Search for the cell housing the specified text and yield its [x, y] center coordinate. 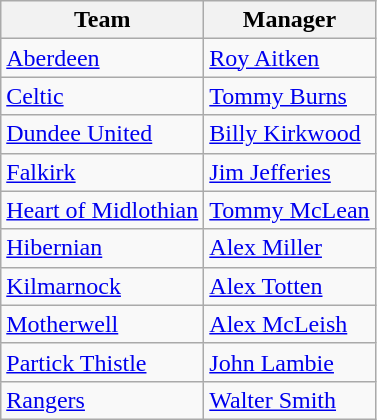
Tommy Burns [290, 96]
Walter Smith [290, 400]
Rangers [102, 400]
Kilmarnock [102, 286]
Alex McLeish [290, 324]
John Lambie [290, 362]
Roy Aitken [290, 58]
Partick Thistle [102, 362]
Hibernian [102, 248]
Tommy McLean [290, 210]
Celtic [102, 96]
Motherwell [102, 324]
Team [102, 20]
Aberdeen [102, 58]
Manager [290, 20]
Falkirk [102, 172]
Jim Jefferies [290, 172]
Alex Totten [290, 286]
Heart of Midlothian [102, 210]
Alex Miller [290, 248]
Dundee United [102, 134]
Billy Kirkwood [290, 134]
